Return [x, y] of the center of cell containing provided text 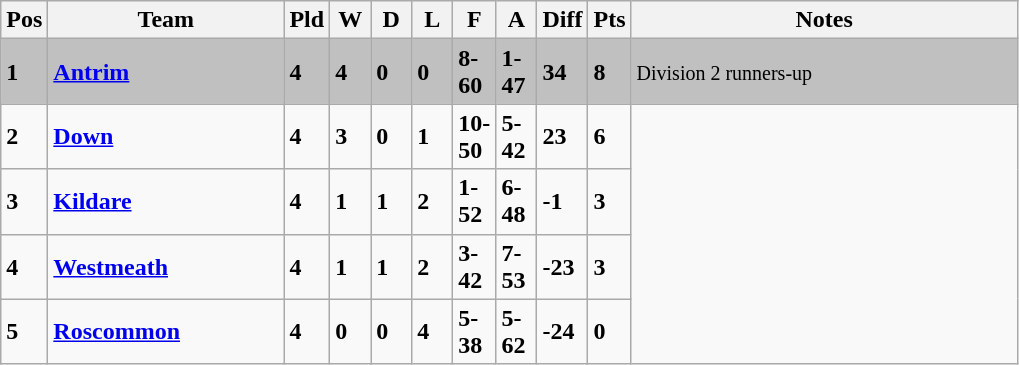
8 [610, 72]
1-47 [516, 72]
6-48 [516, 202]
34 [562, 72]
3-42 [474, 266]
6 [610, 136]
10-50 [474, 136]
8-60 [474, 72]
Notes [824, 20]
Roscommon [166, 332]
23 [562, 136]
Team [166, 20]
Westmeath [166, 266]
5 [24, 332]
D [392, 20]
-23 [562, 266]
5-42 [516, 136]
7-53 [516, 266]
5-38 [474, 332]
-24 [562, 332]
F [474, 20]
-1 [562, 202]
Pts [610, 20]
Antrim [166, 72]
Down [166, 136]
Kildare [166, 202]
5-62 [516, 332]
Diff [562, 20]
Pos [24, 20]
L [432, 20]
1-52 [474, 202]
W [350, 20]
Division 2 runners-up [824, 72]
Pld [307, 20]
A [516, 20]
